Identify which cell holds the provided text, then report its (X, Y) central coordinate. 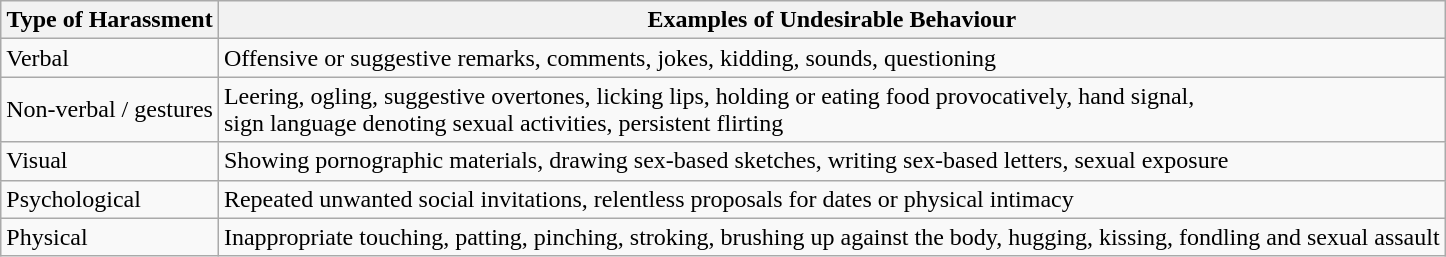
Verbal (110, 58)
Non-verbal / gestures (110, 110)
Visual (110, 161)
Offensive or suggestive remarks, comments, jokes, kidding, sounds, questioning (832, 58)
Examples of Undesirable Behaviour (832, 20)
Showing pornographic materials, drawing sex-based sketches, writing sex-based letters, sexual exposure (832, 161)
Inappropriate touching, patting, pinching, stroking, brushing up against the body, hugging, kissing, fondling and sexual assault (832, 237)
Psychological (110, 199)
Repeated unwanted social invitations, relentless proposals for dates or physical intimacy (832, 199)
Type of Harassment (110, 20)
Physical (110, 237)
